From the cell containing the given text, extract its center point as (X, Y) coordinate. 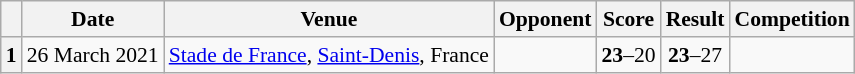
Opponent (546, 19)
Competition (792, 19)
23–20 (628, 55)
Result (696, 19)
26 March 2021 (93, 55)
Stade de France, Saint-Denis, France (329, 55)
Score (628, 19)
Date (93, 19)
Venue (329, 19)
1 (12, 55)
23–27 (696, 55)
